Determine the [x, y] coordinate at the center of the cell enclosing the given text.  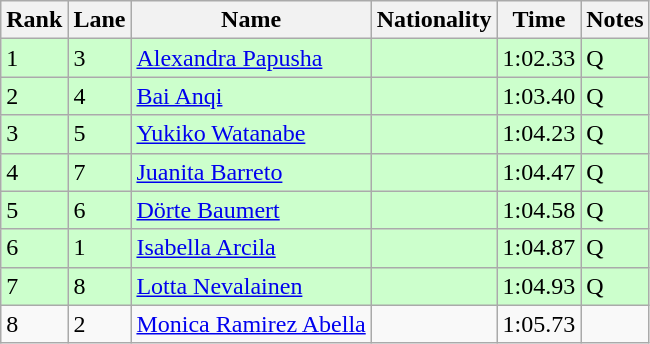
Monica Ramirez Abella [251, 324]
1:04.58 [539, 210]
1:04.93 [539, 286]
Isabella Arcila [251, 248]
1:02.33 [539, 58]
1:04.47 [539, 172]
Name [251, 20]
1:03.40 [539, 96]
1:05.73 [539, 324]
Lotta Nevalainen [251, 286]
Bai Anqi [251, 96]
Rank [34, 20]
Alexandra Papusha [251, 58]
Juanita Barreto [251, 172]
Notes [615, 20]
Lane [100, 20]
Dörte Baumert [251, 210]
Yukiko Watanabe [251, 134]
1:04.23 [539, 134]
Nationality [434, 20]
1:04.87 [539, 248]
Time [539, 20]
